Return [X, Y] of the center of cell containing provided text 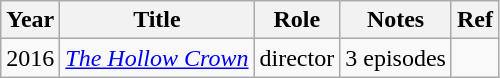
Role [297, 20]
Title [157, 20]
director [297, 58]
Ref [474, 20]
Year [30, 20]
The Hollow Crown [157, 58]
2016 [30, 58]
3 episodes [396, 58]
Notes [396, 20]
